Scan for the cell matching the given text and deliver its [X, Y] coordinate at center. 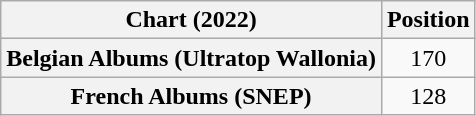
128 [428, 96]
Position [428, 20]
Chart (2022) [192, 20]
170 [428, 58]
Belgian Albums (Ultratop Wallonia) [192, 58]
French Albums (SNEP) [192, 96]
